Return the (X, Y) coordinate for the center point of the cell that contains the specified text.  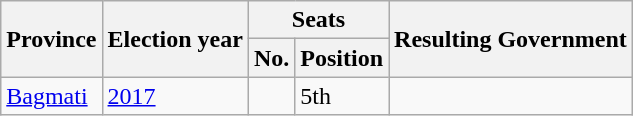
5th (342, 96)
Position (342, 58)
2017 (175, 96)
Resulting Government (511, 39)
Election year (175, 39)
Bagmati (52, 96)
Seats (318, 20)
No. (271, 58)
Province (52, 39)
